Find where the given text appears and provide that cell's center as [X, Y] coordinate. 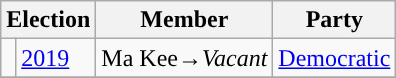
2019 [56, 58]
Member [184, 20]
Ma Kee→Vacant [184, 58]
Party [334, 20]
Democratic [334, 58]
Election [48, 20]
